Capture the cell that displays the provided text and extract its [X, Y] central coordinate. 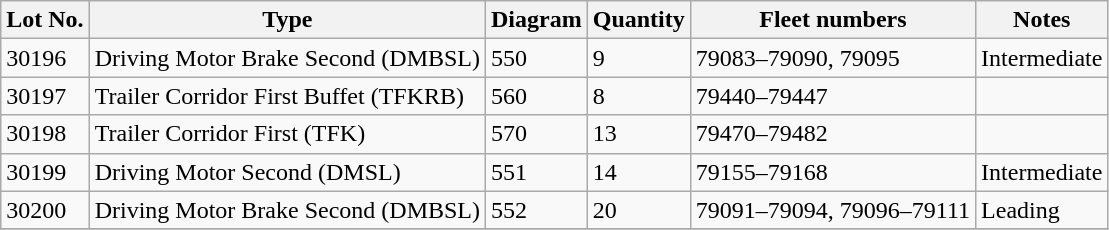
Lot No. [45, 20]
30196 [45, 58]
79091–79094, 79096–79111 [832, 210]
30198 [45, 134]
30197 [45, 96]
550 [537, 58]
8 [638, 96]
552 [537, 210]
551 [537, 172]
9 [638, 58]
79155–79168 [832, 172]
Fleet numbers [832, 20]
30200 [45, 210]
560 [537, 96]
Driving Motor Second (DMSL) [287, 172]
Quantity [638, 20]
79470–79482 [832, 134]
79083–79090, 79095 [832, 58]
14 [638, 172]
20 [638, 210]
13 [638, 134]
79440–79447 [832, 96]
Trailer Corridor First Buffet (TFKRB) [287, 96]
Diagram [537, 20]
Notes [1042, 20]
Leading [1042, 210]
30199 [45, 172]
Type [287, 20]
570 [537, 134]
Trailer Corridor First (TFK) [287, 134]
